Find where the given text appears and provide that cell's center as (x, y) coordinate. 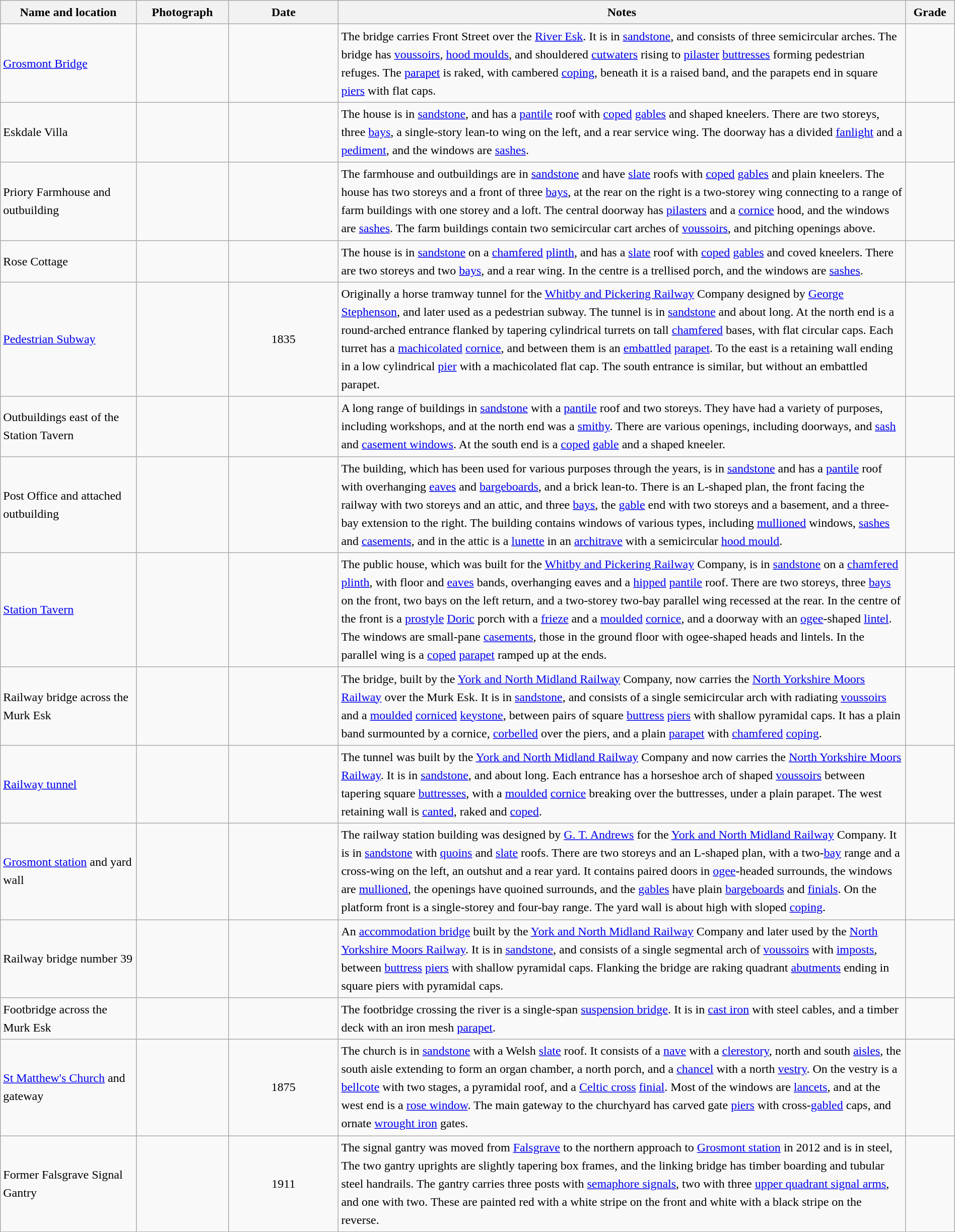
Notes (622, 12)
Photograph (182, 12)
Rose Cottage (69, 261)
1875 (284, 1088)
Footbridge across the Murk Esk (69, 1018)
Outbuildings east of the Station Tavern (69, 426)
Pedestrian Subway (69, 339)
Railway bridge number 39 (69, 959)
Eskdale Villa (69, 132)
Station Tavern (69, 609)
Post Office and attached outbuilding (69, 505)
Date (284, 12)
St Matthew's Church and gateway (69, 1088)
Name and location (69, 12)
Grosmont station and yard wall (69, 871)
Priory Farmhouse and outbuilding (69, 201)
Railway tunnel (69, 784)
Grade (930, 12)
Railway bridge across the Murk Esk (69, 706)
Former Falsgrave Signal Gantry (69, 1184)
1835 (284, 339)
Grosmont Bridge (69, 63)
1911 (284, 1184)
